Output the (x, y) coordinate of the center of the cell containing the given text.  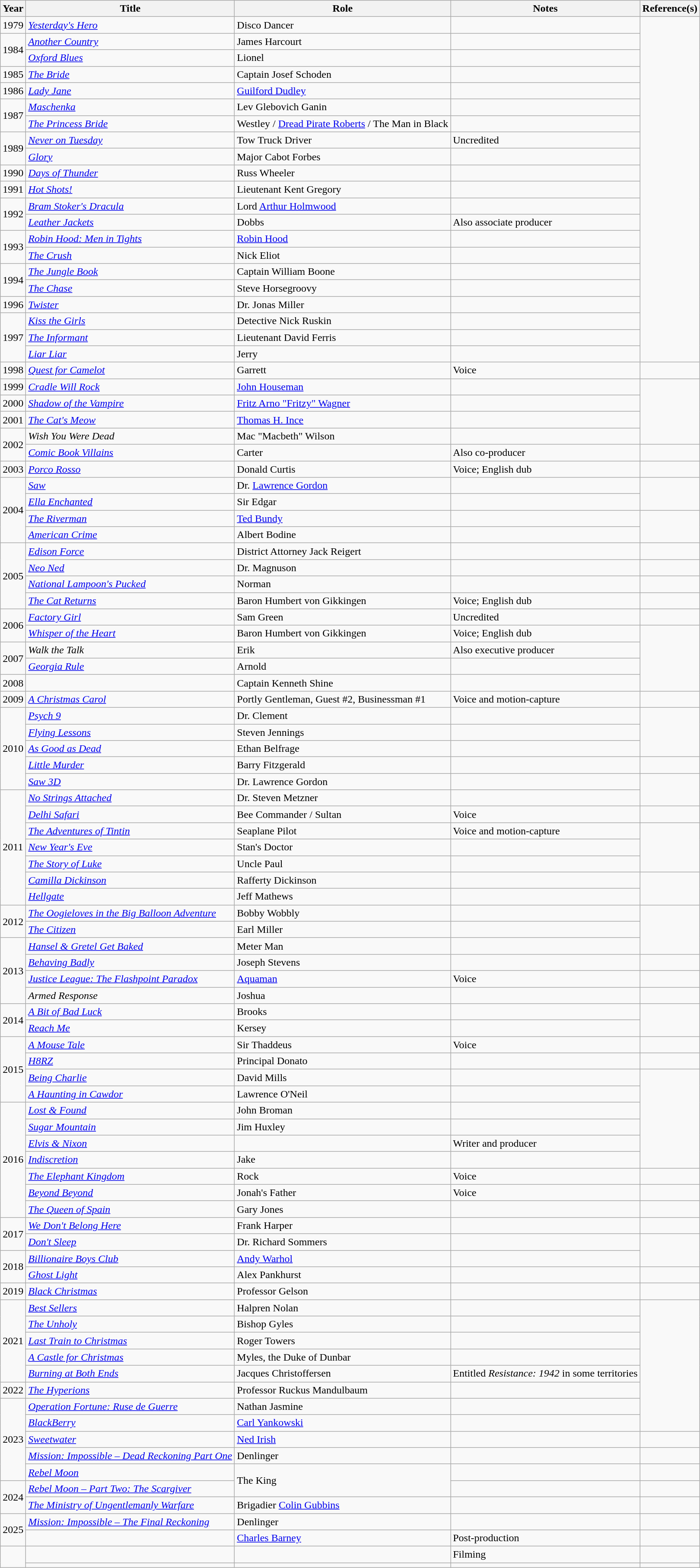
Mission: Impossible – Dead Reckoning Part One (130, 1456)
Year (13, 9)
Earl Miller (343, 929)
Nick Eliot (343, 255)
Billionaire Boys Club (130, 1259)
Joseph Stevens (343, 962)
The Hyperions (130, 1390)
Rebel Moon (130, 1472)
Captain Josef Schoden (343, 74)
BlackBerry (130, 1423)
Factory Girl (130, 617)
Sir Thaddeus (343, 1045)
Wish You Were Dead (130, 436)
Quest for Camelot (130, 370)
The Cat Returns (130, 601)
Professor Gelson (343, 1291)
Sir Edgar (343, 502)
Professor Ruckus Mandulbaum (343, 1390)
Lord Arthur Holmwood (343, 206)
Cradle Will Rock (130, 387)
Bram Stoker's Dracula (130, 206)
Reference(s) (670, 9)
Georgia Rule (130, 666)
1979 (13, 25)
2014 (13, 1020)
Sweetwater (130, 1439)
Lost & Found (130, 1110)
The Citizen (130, 929)
1996 (13, 305)
Dr. Steven Metzner (343, 798)
Captain Kenneth Shine (343, 683)
Comic Book Villains (130, 452)
Lev Glebovich Ganin (343, 107)
Days of Thunder (130, 173)
Rock (343, 1176)
Bee Commander / Sultan (343, 814)
2016 (13, 1160)
As Good as Dead (130, 749)
Jake (343, 1160)
Filming (545, 1555)
James Harcourt (343, 41)
Rafferty Dickinson (343, 880)
Arnold (343, 666)
2008 (13, 683)
Sugar Mountain (130, 1127)
2017 (13, 1234)
The Oogieloves in the Big Balloon Adventure (130, 913)
New Year's Eve (130, 847)
The Princess Bride (130, 124)
Thomas H. Ince (343, 420)
The Adventures of Tintin (130, 831)
Little Murder (130, 765)
Armed Response (130, 995)
Steven Jennings (343, 732)
Barry Fitzgerald (343, 765)
1997 (13, 337)
Yesterday's Hero (130, 25)
Ella Enchanted (130, 502)
Also associate producer (545, 223)
The Elephant Kingdom (130, 1176)
Leather Jackets (130, 223)
Uncle Paul (343, 864)
Flying Lessons (130, 732)
Justice League: The Flashpoint Paradox (130, 979)
The Ministry of Ungentlemanly Warfare (130, 1505)
2007 (13, 658)
Halpren Nolan (343, 1308)
Jeff Mathews (343, 897)
Psych 9 (130, 716)
National Lampoon's Pucked (130, 584)
H8RZ (130, 1061)
1987 (13, 115)
Indiscretion (130, 1160)
Norman (343, 584)
The Story of Luke (130, 864)
David Mills (343, 1078)
The Cat's Meow (130, 420)
Andy Warhol (343, 1259)
Lady Jane (130, 91)
Mission: Impossible – The Final Reckoning (130, 1521)
Twister (130, 305)
Ethan Belfrage (343, 749)
Dr. Jonas Miller (343, 305)
Ted Bundy (343, 518)
2002 (13, 444)
2010 (13, 748)
Albert Bodine (343, 535)
A Bit of Bad Luck (130, 1012)
Tow Truck Driver (343, 140)
Beyond Beyond (130, 1193)
Fritz Arno "Fritzy" Wagner (343, 403)
A Haunting in Cawdor (130, 1094)
2001 (13, 420)
Carter (343, 452)
Burning at Both Ends (130, 1374)
Entitled Resistance: 1942 in some territories (545, 1374)
Lieutenant Kent Gregory (343, 189)
Meter Man (343, 946)
Best Sellers (130, 1308)
John Broman (343, 1110)
The Jungle Book (130, 272)
The King (343, 1480)
Alex Pankhurst (343, 1275)
Lieutenant David Ferris (343, 337)
2024 (13, 1497)
Mac "Macbeth" Wilson (343, 436)
Frank Harper (343, 1225)
1999 (13, 387)
Donald Curtis (343, 469)
Liar Liar (130, 354)
Whisper of the Heart (130, 633)
Role (343, 9)
Jonah's Father (343, 1193)
Title (130, 9)
Erik (343, 650)
John Houseman (343, 387)
Aquaman (343, 979)
The Queen of Spain (130, 1209)
1985 (13, 74)
Russ Wheeler (343, 173)
Last Train to Christmas (130, 1341)
A Castle for Christmas (130, 1357)
We Don't Belong Here (130, 1225)
Writer and producer (545, 1143)
Also co-producer (545, 452)
Kersey (343, 1028)
1994 (13, 280)
Glory (130, 156)
Lawrence O'Neil (343, 1094)
The Unholy (130, 1324)
Behaving Badly (130, 962)
2023 (13, 1439)
Operation Fortune: Ruse de Guerre (130, 1406)
2012 (13, 921)
Saw 3D (130, 782)
Portly Gentleman, Guest #2, Businessman #1 (343, 699)
Dr. Magnuson (343, 568)
Jim Huxley (343, 1127)
Jerry (343, 354)
Stan's Doctor (343, 847)
1991 (13, 189)
Camilla Dickinson (130, 880)
1990 (13, 173)
2013 (13, 970)
Being Charlie (130, 1078)
Principal Donato (343, 1061)
Carl Yankowski (343, 1423)
2021 (13, 1341)
2009 (13, 699)
Lionel (343, 58)
The Riverman (130, 518)
Disco Dancer (343, 25)
2018 (13, 1267)
Black Christmas (130, 1291)
Brooks (343, 1012)
Bishop Gyles (343, 1324)
Porco Rosso (130, 469)
1992 (13, 214)
Neo Ned (130, 568)
Guilford Dudley (343, 91)
Oxford Blues (130, 58)
Hot Shots! (130, 189)
Joshua (343, 995)
Nathan Jasmine (343, 1406)
1993 (13, 247)
Garrett (343, 370)
Hansel & Gretel Get Baked (130, 946)
Robin Hood (343, 239)
1989 (13, 148)
Edison Force (130, 551)
Seaplane Pilot (343, 831)
Delhi Safari (130, 814)
Hellgate (130, 897)
2025 (13, 1530)
No Strings Attached (130, 798)
Dr. Clement (343, 716)
2011 (13, 847)
Steve Horsegroovy (343, 288)
2022 (13, 1390)
The Bride (130, 74)
Reach Me (130, 1028)
1998 (13, 370)
1986 (13, 91)
Bobby Wobbly (343, 913)
Elvis & Nixon (130, 1143)
Ned Irish (343, 1439)
2019 (13, 1291)
Post-production (545, 1538)
Ghost Light (130, 1275)
Jacques Christoffersen (343, 1374)
Roger Towers (343, 1341)
A Mouse Tale (130, 1045)
A Christmas Carol (130, 699)
Detective Nick Ruskin (343, 321)
Sam Green (343, 617)
Also executive producer (545, 650)
Saw (130, 486)
The Informant (130, 337)
American Crime (130, 535)
The Crush (130, 255)
Dobbs (343, 223)
Westley / Dread Pirate Roberts / The Man in Black (343, 124)
Brigadier Colin Gubbins (343, 1505)
Myles, the Duke of Dunbar (343, 1357)
Rebel Moon – Part Two: The Scargiver (130, 1488)
2005 (13, 576)
2004 (13, 510)
The Chase (130, 288)
2006 (13, 625)
Shadow of the Vampire (130, 403)
Notes (545, 9)
Never on Tuesday (130, 140)
Dr. Richard Sommers (343, 1242)
Maschenka (130, 107)
2000 (13, 403)
Robin Hood: Men in Tights (130, 239)
2015 (13, 1069)
Gary Jones (343, 1209)
Another Country (130, 41)
District Attorney Jack Reigert (343, 551)
1984 (13, 50)
Charles Barney (343, 1538)
Kiss the Girls (130, 321)
2003 (13, 469)
Major Cabot Forbes (343, 156)
Captain William Boone (343, 272)
Don't Sleep (130, 1242)
Walk the Talk (130, 650)
